Scan for the cell matching the given text and deliver its [x, y] coordinate at center. 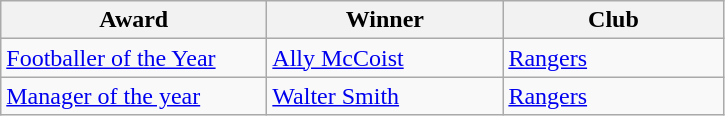
Ally McCoist [385, 58]
Club [614, 20]
Walter Smith [385, 96]
Award [134, 20]
Winner [385, 20]
Manager of the year [134, 96]
Footballer of the Year [134, 58]
